Return the (x, y) coordinate for the center point of the cell that contains the specified text.  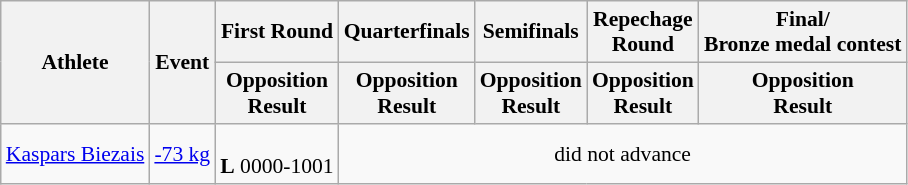
Event (182, 62)
Quarterfinals (407, 32)
-73 kg (182, 154)
Final/Bronze medal contest (803, 32)
Athlete (76, 62)
L 0000-1001 (276, 154)
did not advance (623, 154)
Kaspars Biezais (76, 154)
Repechage Round (643, 32)
Semifinals (531, 32)
First Round (276, 32)
